Provide the (x, y) coordinate of the cell's center where the given text is located.  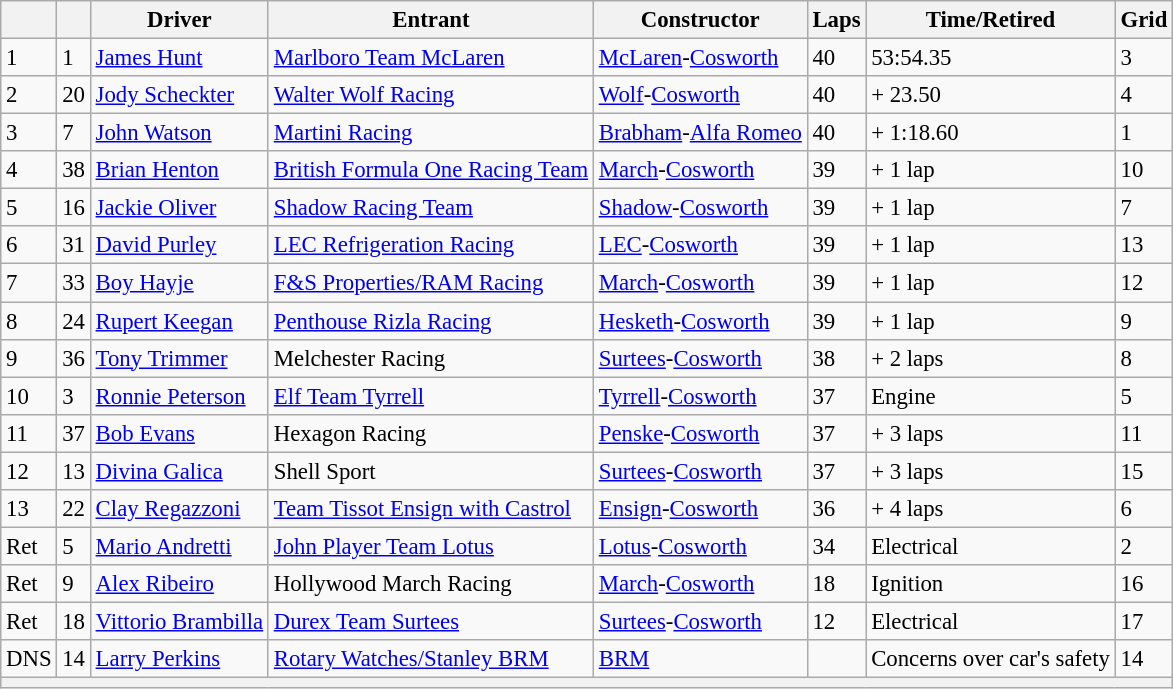
Mario Andretti (179, 546)
34 (836, 546)
F&S Properties/RAM Racing (430, 283)
John Watson (179, 133)
+ 4 laps (990, 509)
Tony Trimmer (179, 358)
Engine (990, 396)
David Purley (179, 245)
Shadow Racing Team (430, 208)
53:54.35 (990, 58)
Larry Perkins (179, 659)
Hesketh-Cosworth (700, 321)
22 (74, 509)
Penthouse Rizla Racing (430, 321)
Boy Hayje (179, 283)
Lotus-Cosworth (700, 546)
Bob Evans (179, 433)
Hollywood March Racing (430, 584)
17 (1144, 621)
Rotary Watches/Stanley BRM (430, 659)
33 (74, 283)
John Player Team Lotus (430, 546)
Grid (1144, 20)
Shadow-Cosworth (700, 208)
Team Tissot Ensign with Castrol (430, 509)
Laps (836, 20)
Driver (179, 20)
BRM (700, 659)
Penske-Cosworth (700, 433)
Brabham-Alfa Romeo (700, 133)
Ensign-Cosworth (700, 509)
British Formula One Racing Team (430, 170)
Hexagon Racing (430, 433)
Vittorio Brambilla (179, 621)
Shell Sport (430, 471)
Time/Retired (990, 20)
Entrant (430, 20)
Jackie Oliver (179, 208)
+ 1:18.60 (990, 133)
LEC-Cosworth (700, 245)
31 (74, 245)
Concerns over car's safety (990, 659)
Tyrrell-Cosworth (700, 396)
+ 2 laps (990, 358)
Marlboro Team McLaren (430, 58)
Elf Team Tyrrell (430, 396)
+ 23.50 (990, 95)
LEC Refrigeration Racing (430, 245)
Brian Henton (179, 170)
DNS (29, 659)
Walter Wolf Racing (430, 95)
Divina Galica (179, 471)
Constructor (700, 20)
Rupert Keegan (179, 321)
Durex Team Surtees (430, 621)
Ignition (990, 584)
Jody Scheckter (179, 95)
Martini Racing (430, 133)
James Hunt (179, 58)
24 (74, 321)
20 (74, 95)
McLaren-Cosworth (700, 58)
Melchester Racing (430, 358)
15 (1144, 471)
Clay Regazzoni (179, 509)
Alex Ribeiro (179, 584)
Ronnie Peterson (179, 396)
Wolf-Cosworth (700, 95)
